For the text-containing cell, return its midpoint in (X, Y) coordinate format. 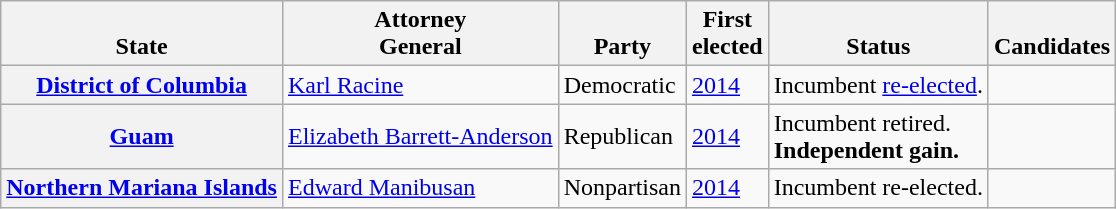
Democratic (622, 85)
State (142, 34)
Nonpartisan (622, 188)
Candidates (1052, 34)
Party (622, 34)
Elizabeth Barrett-Anderson (420, 136)
Republican (622, 136)
Guam (142, 136)
Incumbent retired. Independent gain. (878, 136)
Karl Racine (420, 85)
Edward Manibusan (420, 188)
Firstelected (727, 34)
Northern Mariana Islands (142, 188)
Status (878, 34)
District of Columbia (142, 85)
AttorneyGeneral (420, 34)
